Detect which cell encompasses the target text, then output its [X, Y] center coordinate. 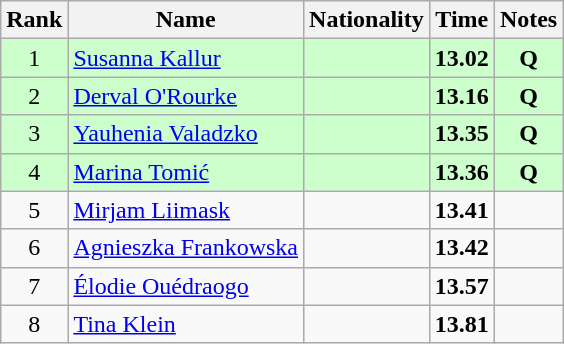
Notes [528, 20]
Mirjam Liimask [186, 210]
Name [186, 20]
Agnieszka Frankowska [186, 248]
Rank [34, 20]
13.02 [462, 58]
13.36 [462, 172]
Derval O'Rourke [186, 96]
2 [34, 96]
8 [34, 324]
Nationality [367, 20]
Yauhenia Valadzko [186, 134]
Susanna Kallur [186, 58]
3 [34, 134]
4 [34, 172]
13.35 [462, 134]
Élodie Ouédraogo [186, 286]
1 [34, 58]
13.57 [462, 286]
Time [462, 20]
6 [34, 248]
13.41 [462, 210]
Tina Klein [186, 324]
13.16 [462, 96]
5 [34, 210]
7 [34, 286]
13.81 [462, 324]
13.42 [462, 248]
Marina Tomić [186, 172]
